Scan for the cell matching the given text and deliver its (x, y) coordinate at center. 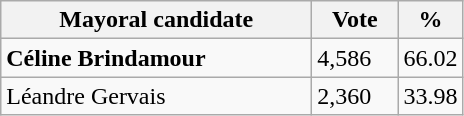
Mayoral candidate (156, 20)
Vote (355, 20)
Léandre Gervais (156, 96)
2,360 (355, 96)
% (430, 20)
Céline Brindamour (156, 58)
66.02 (430, 58)
4,586 (355, 58)
33.98 (430, 96)
